Find where the given text appears and provide that cell's center as (X, Y) coordinate. 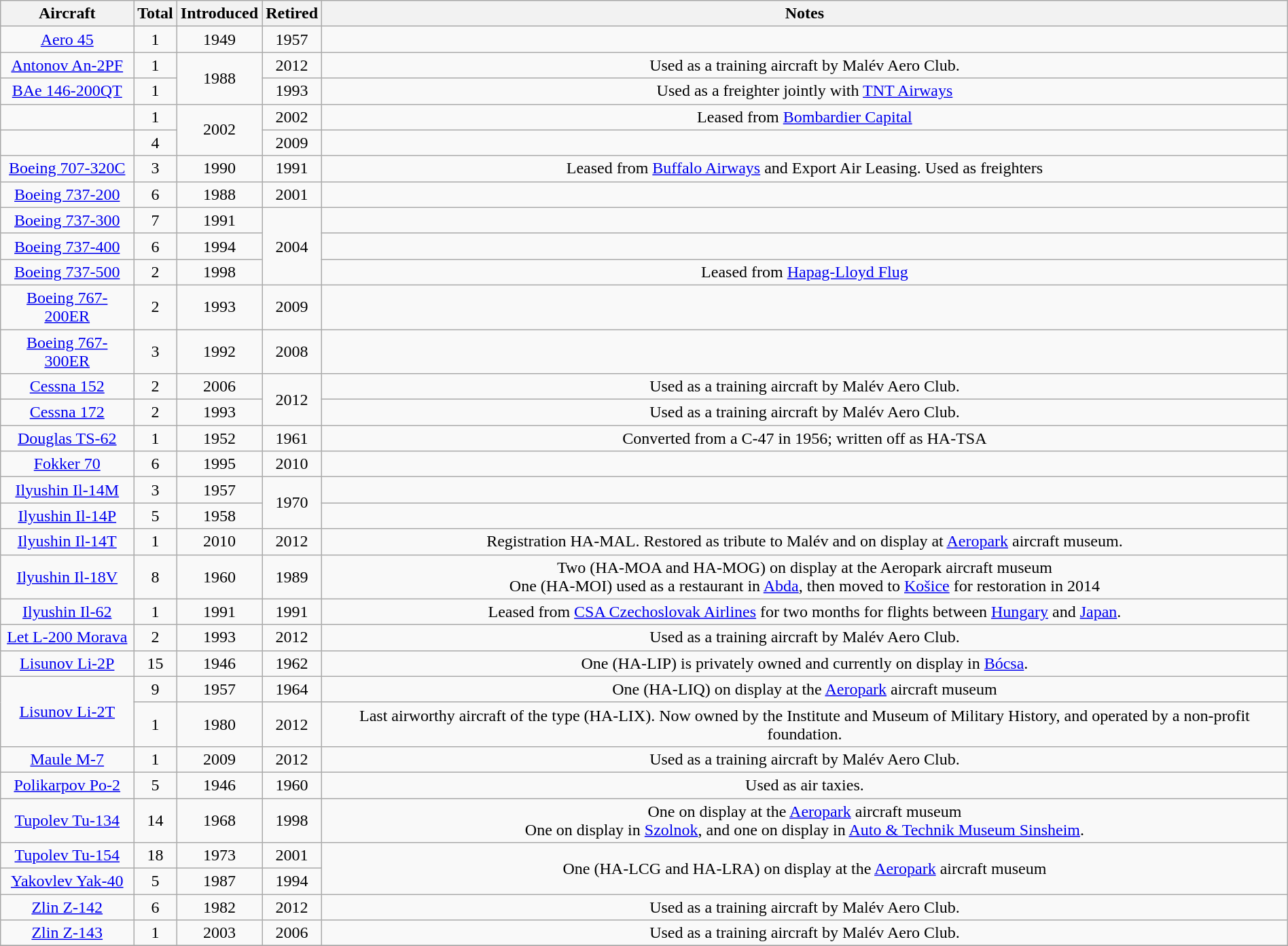
8 (156, 576)
9 (156, 689)
Aircraft (67, 14)
Boeing 737-300 (67, 220)
1964 (292, 689)
Ilyushin Il-14T (67, 542)
1982 (219, 907)
2003 (219, 933)
7 (156, 220)
Boeing 767-300ER (67, 351)
Boeing 737-500 (67, 272)
Fokker 70 (67, 464)
14 (156, 820)
Yakovlev Yak-40 (67, 881)
Aero 45 (67, 39)
Douglas TS-62 (67, 438)
Total (156, 14)
Boeing 737-200 (67, 194)
Used as air taxies. (805, 785)
Registration HA-MAL. Restored as tribute to Malév and on display at Aeropark aircraft museum. (805, 542)
Lisunov Li-2T (67, 711)
1961 (292, 438)
Notes (805, 14)
Tupolev Tu-154 (67, 856)
Antonov An-2PF (67, 65)
1987 (219, 881)
1995 (219, 464)
1980 (219, 724)
Retired (292, 14)
1989 (292, 576)
1992 (219, 351)
Cessna 152 (67, 387)
1949 (219, 39)
One on display at the Aeropark aircraft museum One on display in Szolnok, and one on display in Auto & Technik Museum Sinsheim. (805, 820)
Polikarpov Po-2 (67, 785)
Let L-200 Morava (67, 637)
Zlin Z-142 (67, 907)
Used as a freighter jointly with TNT Airways (805, 91)
1973 (219, 856)
One (HA-LIQ) on display at the Aeropark aircraft museum (805, 689)
One (HA-LCG and HA-LRA) on display at the Aeropark aircraft museum (805, 869)
One (HA-LIP) is privately owned and currently on display in Bócsa. (805, 663)
Lisunov Li-2P (67, 663)
Ilyushin Il-18V (67, 576)
Maule M-7 (67, 759)
18 (156, 856)
Leased from Hapag-Lloyd Flug (805, 272)
Leased from Buffalo Airways and Export Air Leasing. Used as freighters (805, 169)
2004 (292, 246)
Boeing 767-200ER (67, 307)
Ilyushin Il-14M (67, 490)
Cessna 172 (67, 413)
BAe 146-200QT (67, 91)
Leased from Bombardier Capital (805, 117)
Ilyushin Il-14P (67, 516)
Tupolev Tu-134 (67, 820)
2008 (292, 351)
Converted from a C-47 in 1956; written off as HA-TSA (805, 438)
1970 (292, 503)
1962 (292, 663)
4 (156, 143)
15 (156, 663)
1958 (219, 516)
1952 (219, 438)
1968 (219, 820)
1990 (219, 169)
Boeing 737-400 (67, 246)
Ilyushin Il-62 (67, 612)
Boeing 707-320C (67, 169)
Introduced (219, 14)
Leased from CSA Czechoslovak Airlines for two months for flights between Hungary and Japan. (805, 612)
Zlin Z-143 (67, 933)
Last airworthy aircraft of the type (HA-LIX). Now owned by the Institute and Museum of Military History, and operated by a non-profit foundation. (805, 724)
